Pinpoint the cell where the given text exists, returning its [X, Y] midpoint coordinate. 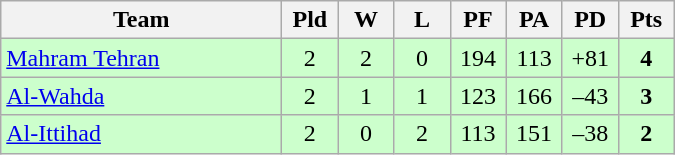
166 [534, 96]
–43 [590, 96]
3 [646, 96]
194 [478, 58]
Team [142, 20]
L [422, 20]
PD [590, 20]
PA [534, 20]
Al-Wahda [142, 96]
+81 [590, 58]
Pts [646, 20]
W [366, 20]
–38 [590, 134]
PF [478, 20]
123 [478, 96]
4 [646, 58]
Mahram Tehran [142, 58]
151 [534, 134]
Al-Ittihad [142, 134]
Pld [310, 20]
